Return the (x, y) coordinate for the center point of the cell that contains the specified text.  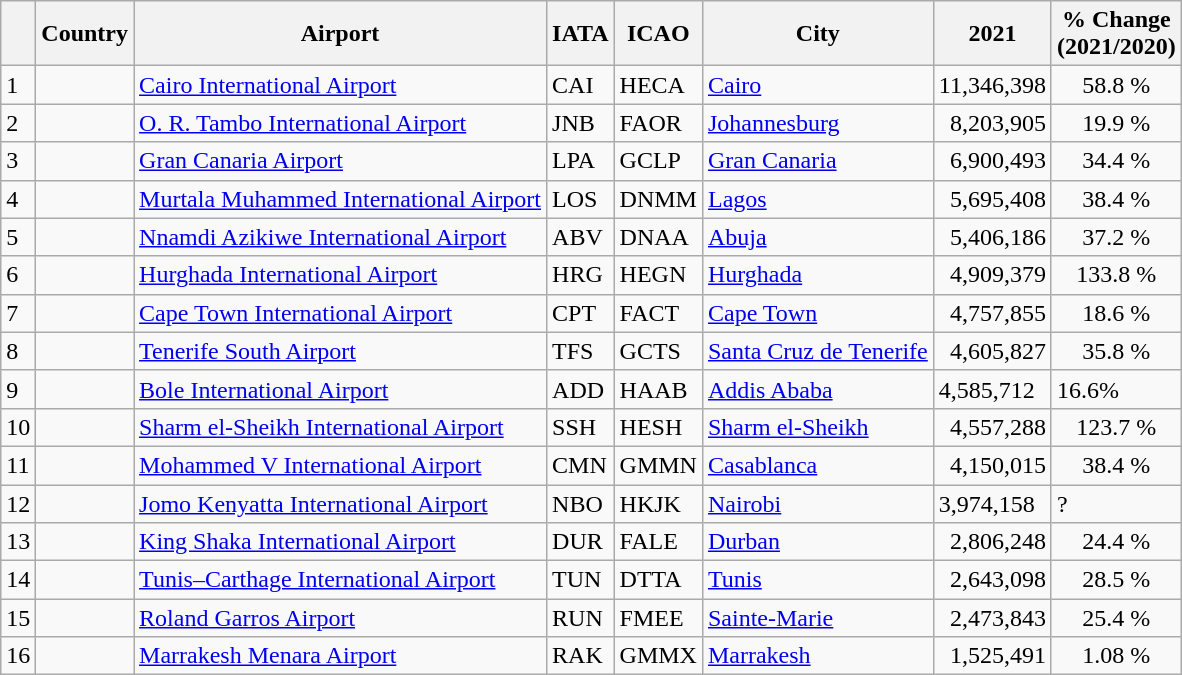
19.9 % (1116, 123)
37.2 % (1116, 237)
14 (18, 580)
Marrakesh Menara Airport (340, 656)
FACT (658, 313)
NBO (581, 503)
Tenerife South Airport (340, 351)
LOS (581, 199)
GMMN (658, 465)
6 (18, 275)
Hurghada International Airport (340, 275)
HECA (658, 85)
DUR (581, 542)
10 (18, 427)
3,974,158 (992, 503)
Cairo (818, 85)
8,203,905 (992, 123)
123.7 % (1116, 427)
18.6 % (1116, 313)
Sharm el-Sheikh International Airport (340, 427)
2,643,098 (992, 580)
CAI (581, 85)
58.8 % (1116, 85)
12 (18, 503)
13 (18, 542)
GCTS (658, 351)
4,150,015 (992, 465)
O. R. Tambo International Airport (340, 123)
SSH (581, 427)
24.4 % (1116, 542)
35.8 % (1116, 351)
FAOR (658, 123)
ICAO (658, 34)
IATA (581, 34)
Johannesburg (818, 123)
1.08 % (1116, 656)
Gran Canaria Airport (340, 161)
11 (18, 465)
15 (18, 618)
1,525,491 (992, 656)
Cape Town (818, 313)
28.5 % (1116, 580)
RAK (581, 656)
Sharm el-Sheikh (818, 427)
HAAB (658, 389)
TUN (581, 580)
Mohammed V International Airport (340, 465)
25.4 % (1116, 618)
HKJK (658, 503)
Hurghada (818, 275)
Gran Canaria (818, 161)
Airport (340, 34)
4 (18, 199)
RUN (581, 618)
LPA (581, 161)
GMMX (658, 656)
4,585,712 (992, 389)
Abuja (818, 237)
133.8 % (1116, 275)
4,909,379 (992, 275)
DNAA (658, 237)
2,806,248 (992, 542)
Tunis (818, 580)
% Change (2021/2020) (1116, 34)
Casablanca (818, 465)
5 (18, 237)
4,757,855 (992, 313)
GCLP (658, 161)
ADD (581, 389)
11,346,398 (992, 85)
16 (18, 656)
2 (18, 123)
CPT (581, 313)
TFS (581, 351)
2,473,843 (992, 618)
Roland Garros Airport (340, 618)
5,406,186 (992, 237)
Marrakesh (818, 656)
JNB (581, 123)
CMN (581, 465)
King Shaka International Airport (340, 542)
Jomo Kenyatta International Airport (340, 503)
8 (18, 351)
4,557,288 (992, 427)
3 (18, 161)
HEGN (658, 275)
ABV (581, 237)
Murtala Muhammed International Airport (340, 199)
2021 (992, 34)
Sainte-Marie (818, 618)
1 (18, 85)
5,695,408 (992, 199)
4,605,827 (992, 351)
Nairobi (818, 503)
FMEE (658, 618)
DTTA (658, 580)
Addis Ababa (818, 389)
6,900,493 (992, 161)
9 (18, 389)
Cape Town International Airport (340, 313)
Bole International Airport (340, 389)
HRG (581, 275)
Durban (818, 542)
Nnamdi Azikiwe International Airport (340, 237)
City (818, 34)
Cairo International Airport (340, 85)
Country (85, 34)
FALE (658, 542)
Lagos (818, 199)
Tunis–Carthage International Airport (340, 580)
HESH (658, 427)
7 (18, 313)
16.6% (1116, 389)
Santa Cruz de Tenerife (818, 351)
DNMM (658, 199)
? (1116, 503)
34.4 % (1116, 161)
